Return (x, y) of the center of cell containing provided text 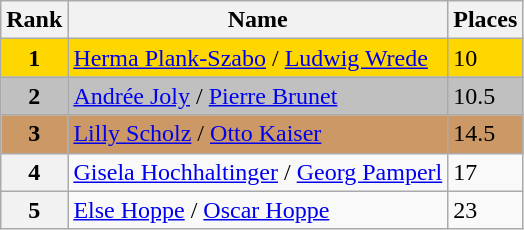
23 (486, 210)
Rank (34, 20)
14.5 (486, 134)
Lilly Scholz / Otto Kaiser (258, 134)
3 (34, 134)
Herma Plank-Szabo / Ludwig Wrede (258, 58)
Gisela Hochhaltinger / Georg Pamperl (258, 172)
10.5 (486, 96)
Else Hoppe / Oscar Hoppe (258, 210)
1 (34, 58)
Places (486, 20)
17 (486, 172)
2 (34, 96)
10 (486, 58)
5 (34, 210)
Name (258, 20)
4 (34, 172)
Andrée Joly / Pierre Brunet (258, 96)
